Identify which cell holds the provided text, then report its (X, Y) central coordinate. 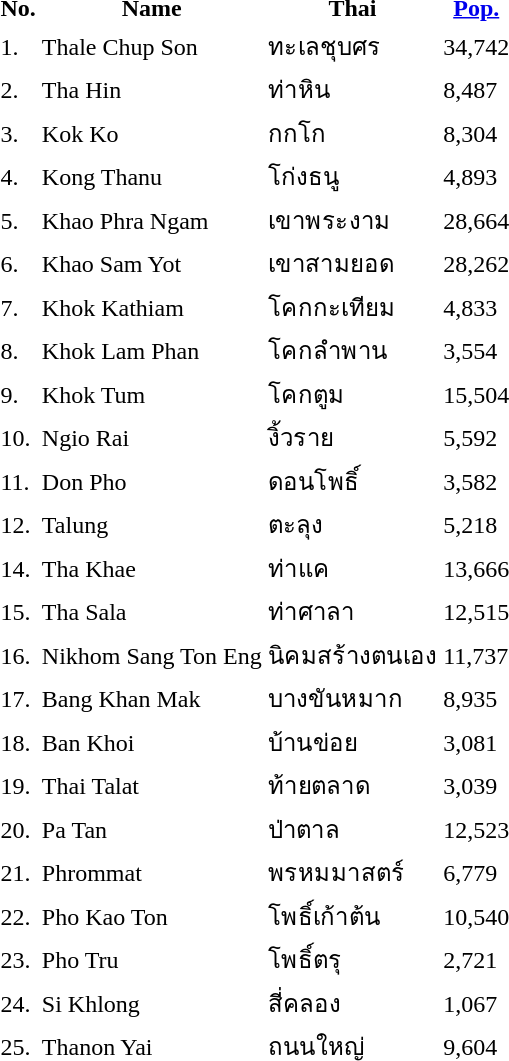
Ban Khoi (152, 742)
ท้ายตลาด (352, 786)
งิ้วราย (352, 438)
ท่าศาลา (352, 612)
Pho Tru (152, 960)
Bang Khan Mak (152, 698)
Khok Kathiam (152, 307)
โพธิ์ตรุ (352, 960)
Khok Tum (152, 394)
Kong Thanu (152, 176)
บ้านข่อย (352, 742)
เขาสามยอด (352, 264)
Ngio Rai (152, 438)
Thai Talat (152, 786)
Tha Khae (152, 568)
นิคมสร้างตนเอง (352, 655)
Si Khlong (152, 1003)
พรหมมาสตร์ (352, 872)
โก่งธนู (352, 176)
โคกตูม (352, 394)
ท่าแค (352, 568)
Khok Lam Phan (152, 350)
Talung (152, 524)
Kok Ko (152, 133)
Don Pho (152, 481)
โคกลำพาน (352, 350)
ตะลุง (352, 524)
ดอนโพธิ์ (352, 481)
ทะเลชุบศร (352, 46)
Pa Tan (152, 829)
Tha Sala (152, 612)
Khao Phra Ngam (152, 220)
Pho Kao Ton (152, 916)
เขาพระงาม (352, 220)
บางขันหมาก (352, 698)
ป่าตาล (352, 829)
โพธิ์เก้าต้น (352, 916)
ท่าหิน (352, 90)
สี่คลอง (352, 1003)
Thale Chup Son (152, 46)
Khao Sam Yot (152, 264)
กกโก (352, 133)
Nikhom Sang Ton Eng (152, 655)
Phrommat (152, 872)
Tha Hin (152, 90)
โคกกะเทียม (352, 307)
